Determine the (x, y) coordinate at the center of the cell enclosing the given text.  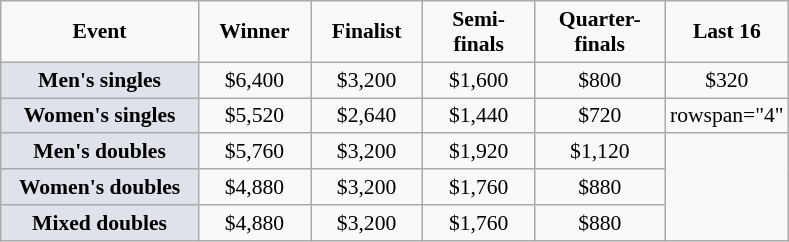
rowspan="4" (727, 116)
Last 16 (727, 32)
$1,120 (600, 152)
Finalist (366, 32)
$720 (600, 116)
Men's singles (100, 80)
Winner (254, 32)
$6,400 (254, 80)
$1,920 (479, 152)
$2,640 (366, 116)
$1,440 (479, 116)
$320 (727, 80)
Women's doubles (100, 187)
Semi-finals (479, 32)
Men's doubles (100, 152)
Mixed doubles (100, 223)
Quarter-finals (600, 32)
$1,600 (479, 80)
Women's singles (100, 116)
$5,520 (254, 116)
Event (100, 32)
$5,760 (254, 152)
$800 (600, 80)
